Return (x, y) of the center of cell containing provided text 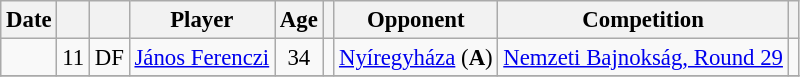
DF (109, 58)
Competition (643, 20)
Opponent (416, 20)
Date (29, 20)
11 (74, 58)
34 (298, 58)
Nemzeti Bajnokság, Round 29 (643, 58)
Player (202, 20)
Age (298, 20)
János Ferenczi (202, 58)
Nyíregyháza (A) (416, 58)
